Search for the cell housing the specified text and yield its [x, y] center coordinate. 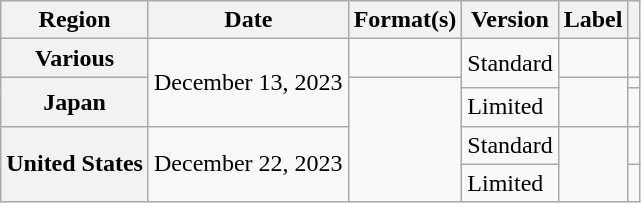
Format(s) [405, 20]
December 13, 2023 [248, 82]
Various [75, 58]
Japan [75, 102]
Date [248, 20]
Label [593, 20]
Region [75, 20]
December 22, 2023 [248, 164]
United States [75, 164]
Version [510, 20]
